Extract the (x, y) coordinate from the center of the cell holding the provided text.  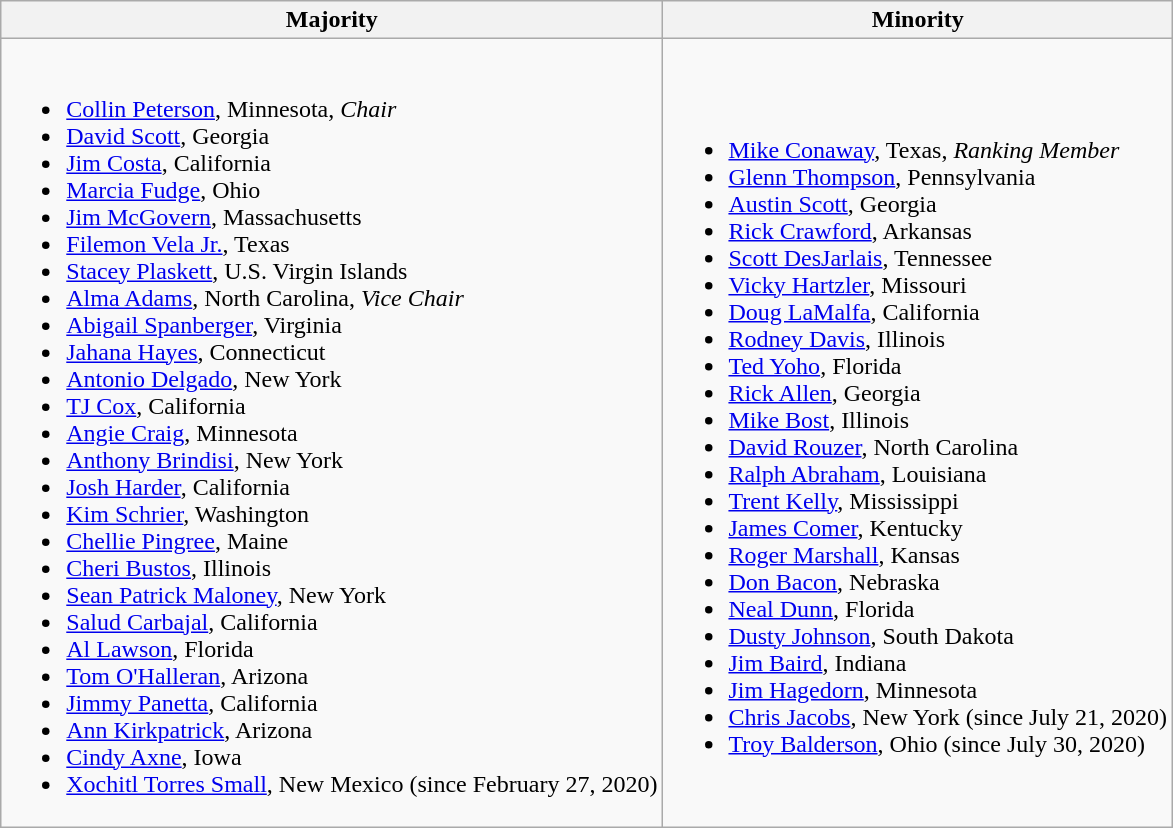
Minority (918, 20)
Majority (332, 20)
